Pinpoint the cell where the given text exists, returning its (X, Y) midpoint coordinate. 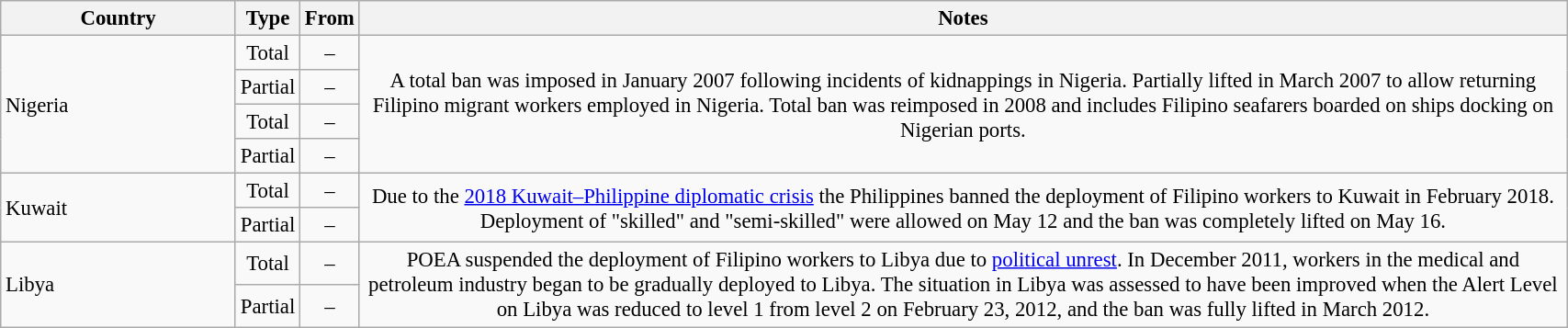
Notes (963, 18)
Nigeria (118, 105)
Kuwait (118, 208)
Country (118, 18)
Type (267, 18)
From (331, 18)
Libya (118, 285)
